Locate the cell with the specified text and output its [X, Y] center coordinate. 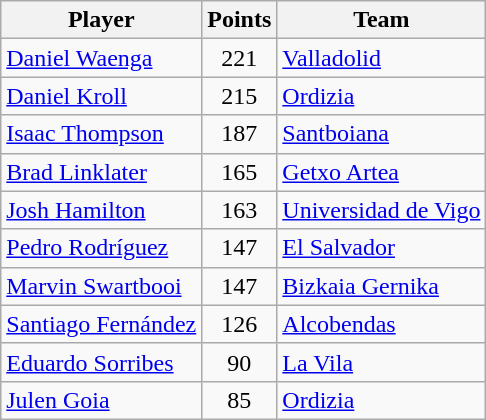
Daniel Kroll [102, 96]
165 [240, 172]
85 [240, 400]
Santiago Fernández [102, 324]
221 [240, 58]
Alcobendas [382, 324]
Player [102, 20]
El Salvador [382, 248]
Santboiana [382, 134]
187 [240, 134]
Bizkaia Gernika [382, 286]
Getxo Artea [382, 172]
Brad Linklater [102, 172]
Universidad de Vigo [382, 210]
Valladolid [382, 58]
Team [382, 20]
163 [240, 210]
Marvin Swartbooi [102, 286]
Pedro Rodríguez [102, 248]
Points [240, 20]
Josh Hamilton [102, 210]
Daniel Waenga [102, 58]
La Vila [382, 362]
Julen Goia [102, 400]
Eduardo Sorribes [102, 362]
126 [240, 324]
Isaac Thompson [102, 134]
215 [240, 96]
90 [240, 362]
